Search for the cell housing the specified text and yield its [x, y] center coordinate. 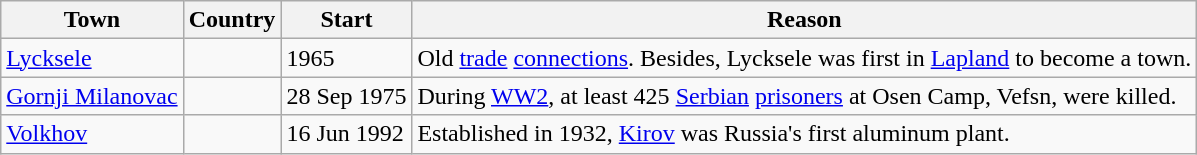
1965 [346, 58]
Old trade connections. Besides, Lycksele was first in Lapland to become a town. [804, 58]
Town [92, 20]
Start [346, 20]
Gornji Milanovac [92, 96]
Country [232, 20]
16 Jun 1992 [346, 134]
During WW2, at least 425 Serbian prisoners at Osen Camp, Vefsn, were killed. [804, 96]
28 Sep 1975 [346, 96]
Reason [804, 20]
Established in 1932, Kirov was Russia's first aluminum plant. [804, 134]
Lycksele [92, 58]
Volkhov [92, 134]
